Detect which cell encompasses the target text, then output its [X, Y] center coordinate. 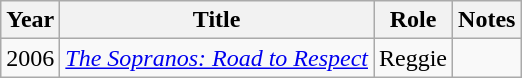
The Sopranos: Road to Respect [217, 58]
Role [414, 20]
2006 [30, 58]
Reggie [414, 58]
Title [217, 20]
Notes [487, 20]
Year [30, 20]
